Extract the (X, Y) coordinate from the center of the cell holding the provided text.  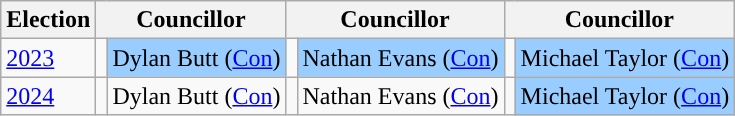
2024 (48, 96)
Election (48, 20)
2023 (48, 58)
